Return (x, y) of the center of cell containing provided text 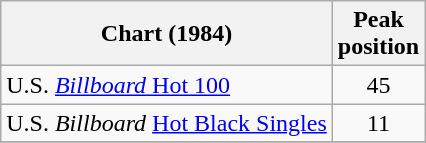
U.S. Billboard Hot Black Singles (167, 123)
U.S. Billboard Hot 100 (167, 85)
Chart (1984) (167, 34)
45 (378, 85)
Peakposition (378, 34)
11 (378, 123)
